Locate the cell with the specified text and output its [X, Y] center coordinate. 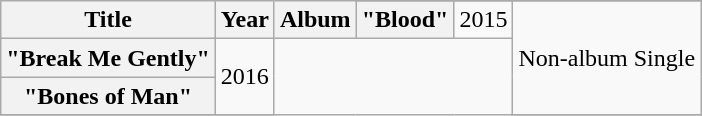
Title [108, 20]
Year [244, 20]
"Bones of Man" [108, 96]
"Blood" [405, 20]
2016 [244, 77]
2015 [484, 20]
"Break Me Gently" [108, 58]
Non-album Single [607, 58]
Album [315, 20]
